Extract the (x, y) coordinate from the center of the cell holding the provided text.  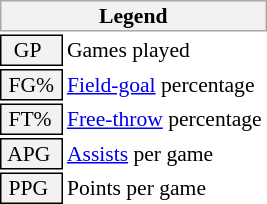
Legend (134, 16)
Assists per game (166, 154)
APG (31, 154)
FT% (31, 120)
Games played (166, 50)
Field-goal percentage (166, 85)
Free-throw percentage (166, 120)
FG% (31, 85)
Points per game (166, 188)
PPG (31, 188)
GP (31, 50)
